Locate the cell with the specified text and output its [x, y] center coordinate. 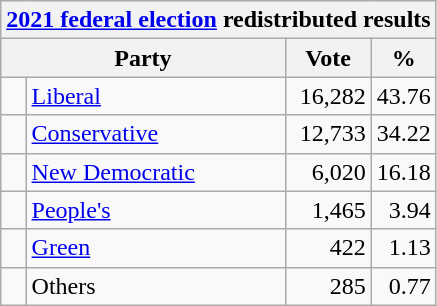
0.77 [404, 286]
1,465 [328, 210]
34.22 [404, 134]
People's [156, 210]
Others [156, 286]
Green [156, 248]
12,733 [328, 134]
6,020 [328, 172]
285 [328, 286]
% [404, 58]
3.94 [404, 210]
Vote [328, 58]
43.76 [404, 96]
16,282 [328, 96]
422 [328, 248]
Conservative [156, 134]
Liberal [156, 96]
New Democratic [156, 172]
16.18 [404, 172]
2021 federal election redistributed results [218, 20]
1.13 [404, 248]
Party [143, 58]
